Return (x, y) of the center of cell containing provided text 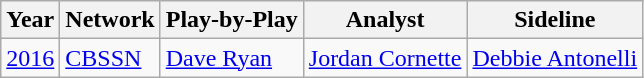
Jordan Cornette (385, 58)
Analyst (385, 20)
Network (110, 20)
2016 (30, 58)
CBSSN (110, 58)
Sideline (555, 20)
Year (30, 20)
Play-by-Play (232, 20)
Dave Ryan (232, 58)
Debbie Antonelli (555, 58)
